Return the [x, y] coordinate for the center point of the cell that contains the specified text.  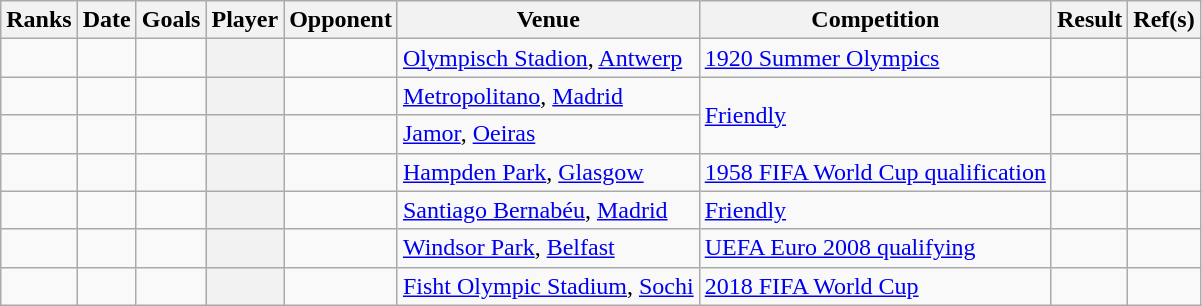
1920 Summer Olympics [875, 58]
Ref(s) [1164, 20]
Player [245, 20]
Opponent [341, 20]
Hampden Park, Glasgow [548, 172]
Venue [548, 20]
Metropolitano, Madrid [548, 96]
Fisht Olympic Stadium, Sochi [548, 286]
Result [1089, 20]
Olympisch Stadion, Antwerp [548, 58]
UEFA Euro 2008 qualifying [875, 248]
Ranks [39, 20]
Date [106, 20]
Windsor Park, Belfast [548, 248]
Competition [875, 20]
Santiago Bernabéu, Madrid [548, 210]
Goals [171, 20]
Jamor, Oeiras [548, 134]
2018 FIFA World Cup [875, 286]
1958 FIFA World Cup qualification [875, 172]
